Provide the (x, y) coordinate of the cell's center where the given text is located.  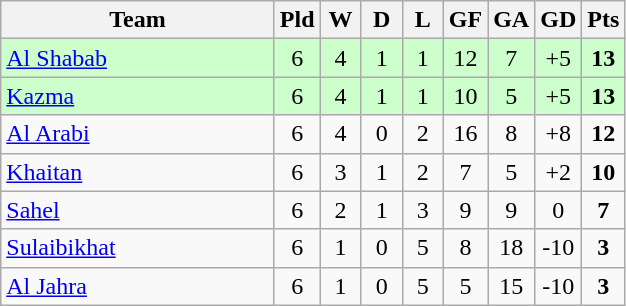
+2 (558, 172)
16 (465, 134)
Al Shabab (138, 58)
GA (512, 20)
15 (512, 286)
+8 (558, 134)
Team (138, 20)
Al Jahra (138, 286)
Pld (297, 20)
W (340, 20)
GD (558, 20)
18 (512, 248)
Sahel (138, 210)
GF (465, 20)
Kazma (138, 96)
D (382, 20)
Pts (604, 20)
Khaitan (138, 172)
Sulaibikhat (138, 248)
L (422, 20)
Al Arabi (138, 134)
